Identify which cell holds the provided text, then report its (x, y) central coordinate. 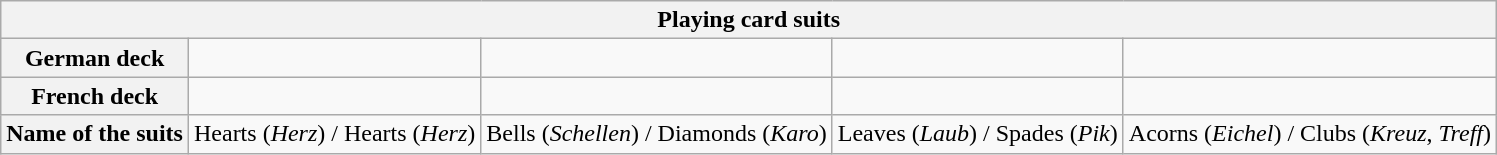
Hearts (Herz) / Hearts (Herz) (334, 134)
Playing card suits (749, 20)
Acorns (Eichel) / Clubs (Kreuz, Treff) (1310, 134)
German deck (95, 58)
Name of the suits (95, 134)
Leaves (Laub) / Spades (Pik) (978, 134)
Bells (Schellen) / Diamonds (Karo) (656, 134)
French deck (95, 96)
